Determine the (X, Y) coordinate at the center of the cell enclosing the given text.  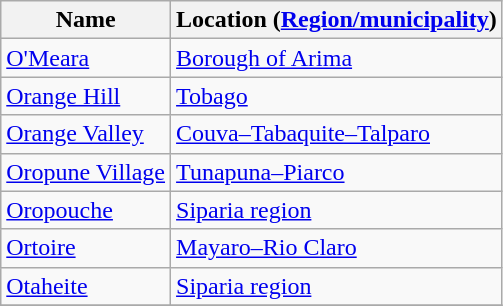
O'Meara (86, 58)
Tunapuna–Piarco (337, 172)
Name (86, 20)
Ortoire (86, 248)
Otaheite (86, 286)
Orange Valley (86, 134)
Location (Region/municipality) (337, 20)
Tobago (337, 96)
Borough of Arima (337, 58)
Oropune Village (86, 172)
Couva–Tabaquite–Talparo (337, 134)
Oropouche (86, 210)
Orange Hill (86, 96)
Mayaro–Rio Claro (337, 248)
